Pinpoint the cell where the given text exists, returning its (X, Y) midpoint coordinate. 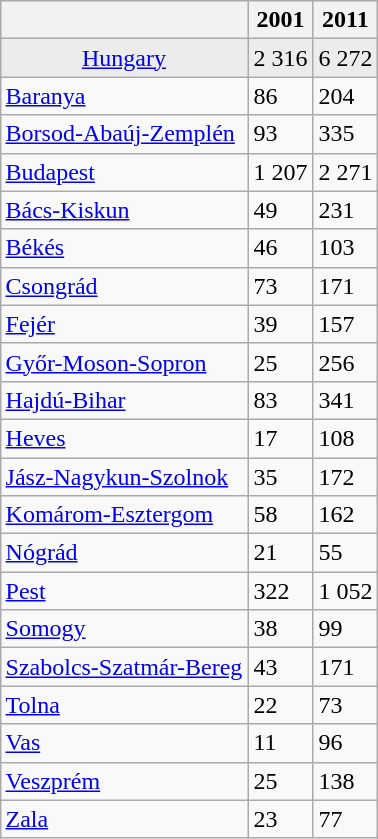
49 (280, 210)
83 (280, 400)
17 (280, 438)
341 (346, 400)
Budapest (124, 172)
162 (346, 515)
Jász-Nagykun-Szolnok (124, 477)
204 (346, 96)
231 (346, 210)
Fejér (124, 324)
Bács-Kiskun (124, 210)
2 271 (346, 172)
108 (346, 438)
Komárom-Esztergom (124, 515)
Baranya (124, 96)
77 (346, 819)
Csongrád (124, 286)
93 (280, 134)
35 (280, 477)
6 272 (346, 58)
46 (280, 248)
Hungary (124, 58)
1 207 (280, 172)
Tolna (124, 705)
2011 (346, 20)
Pest (124, 591)
Békés (124, 248)
335 (346, 134)
172 (346, 477)
Veszprém (124, 781)
103 (346, 248)
55 (346, 553)
256 (346, 362)
Nógrád (124, 553)
Zala (124, 819)
2 316 (280, 58)
Győr-Moson-Sopron (124, 362)
22 (280, 705)
1 052 (346, 591)
43 (280, 667)
21 (280, 553)
Hajdú-Bihar (124, 400)
86 (280, 96)
Heves (124, 438)
Vas (124, 743)
322 (280, 591)
58 (280, 515)
138 (346, 781)
11 (280, 743)
2001 (280, 20)
39 (280, 324)
157 (346, 324)
Borsod-Abaúj-Zemplén (124, 134)
99 (346, 629)
23 (280, 819)
38 (280, 629)
Somogy (124, 629)
96 (346, 743)
Szabolcs-Szatmár-Bereg (124, 667)
